Scan for the cell matching the given text and deliver its [x, y] coordinate at center. 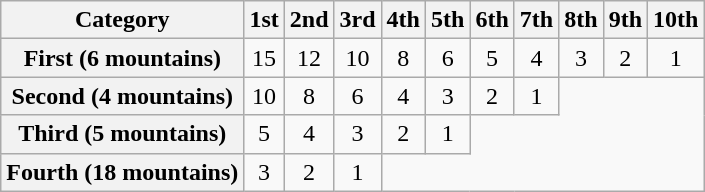
5th [447, 20]
12 [309, 58]
9th [625, 20]
3rd [358, 20]
8th [581, 20]
6th [492, 20]
Third (5 mountains) [122, 134]
15 [264, 58]
Fourth (18 mountains) [122, 172]
7th [536, 20]
4th [403, 20]
First (6 mountains) [122, 58]
Second (4 mountains) [122, 96]
1st [264, 20]
Category [122, 20]
2nd [309, 20]
10th [676, 20]
